Find where the given text appears and provide that cell's center as [X, Y] coordinate. 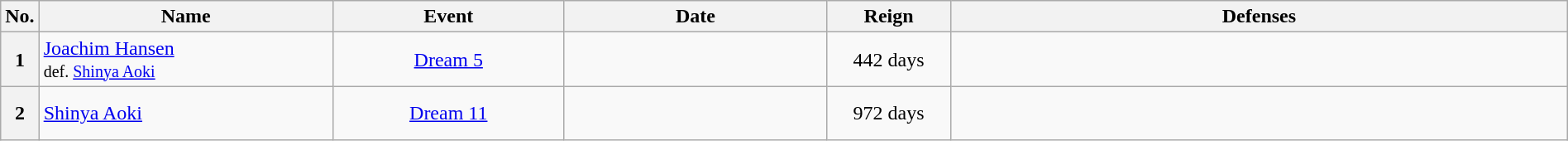
Event [448, 17]
2 [20, 113]
972 days [889, 113]
Dream 5 [448, 60]
442 days [889, 60]
Dream 11 [448, 113]
Date [695, 17]
Reign [889, 17]
Joachim Hansendef. Shinya Aoki [185, 60]
Defenses [1260, 17]
Shinya Aoki [185, 113]
No. [20, 17]
Name [185, 17]
1 [20, 60]
